Output the (x, y) coordinate of the center of the cell containing the given text.  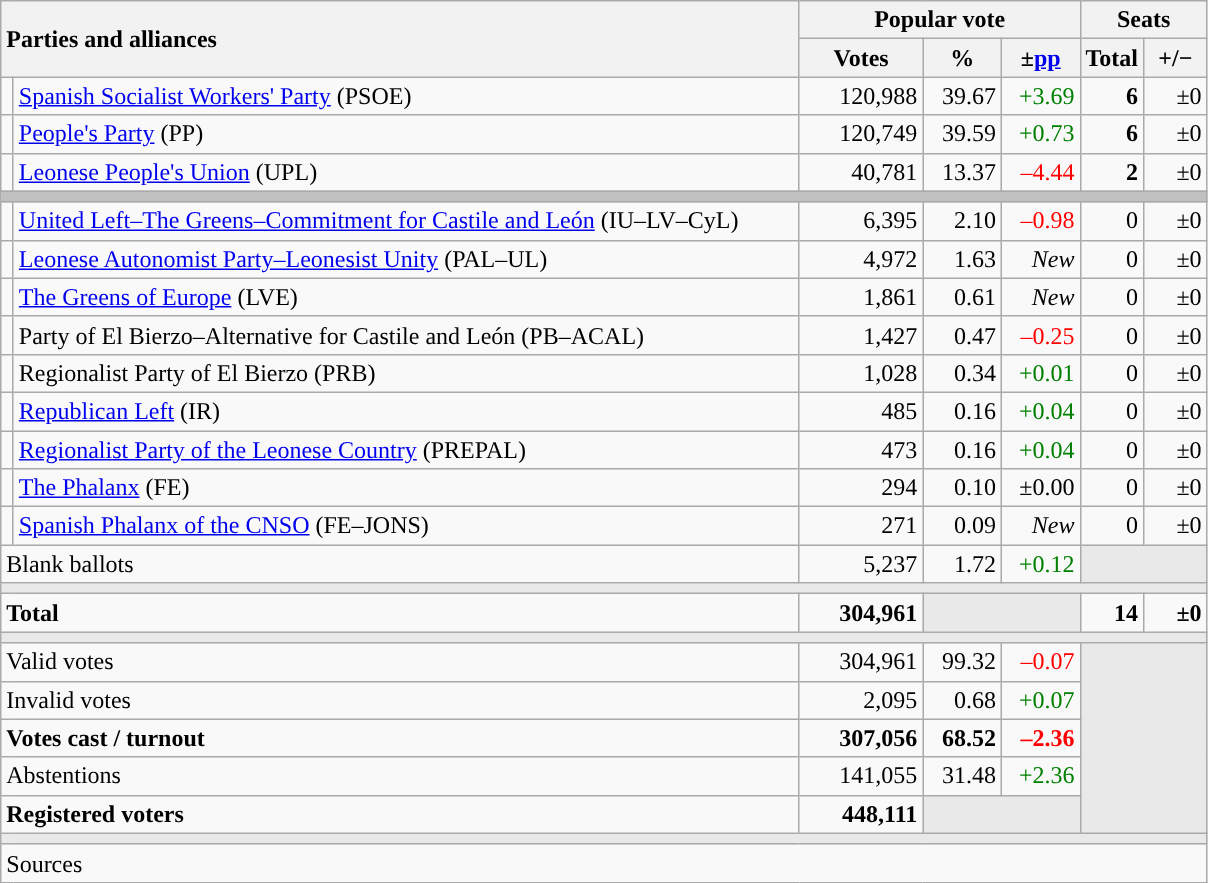
1,028 (861, 373)
Abstentions (400, 776)
Republican Left (IR) (406, 411)
39.59 (962, 134)
14 (1112, 613)
Leonese People's Union (UPL) (406, 172)
Regionalist Party of the Leonese Country (PREPAL) (406, 449)
+3.69 (1040, 96)
Spanish Phalanx of the CNSO (FE–JONS) (406, 526)
68.52 (962, 738)
0.68 (962, 700)
40,781 (861, 172)
Popular vote (940, 20)
5,237 (861, 564)
473 (861, 449)
Registered voters (400, 814)
The Greens of Europe (LVE) (406, 297)
% (962, 58)
Votes cast / turnout (400, 738)
1.72 (962, 564)
39.67 (962, 96)
+0.01 (1040, 373)
1.63 (962, 259)
0.61 (962, 297)
2,095 (861, 700)
Votes (861, 58)
Regionalist Party of El Bierzo (PRB) (406, 373)
271 (861, 526)
+2.36 (1040, 776)
Invalid votes (400, 700)
Blank ballots (400, 564)
Leonese Autonomist Party–Leonesist Unity (PAL–UL) (406, 259)
0.34 (962, 373)
–4.44 (1040, 172)
0.47 (962, 335)
Seats (1144, 20)
Spanish Socialist Workers' Party (PSOE) (406, 96)
4,972 (861, 259)
0.10 (962, 488)
294 (861, 488)
–2.36 (1040, 738)
+0.73 (1040, 134)
1,427 (861, 335)
31.48 (962, 776)
448,111 (861, 814)
6,395 (861, 221)
13.37 (962, 172)
–0.07 (1040, 662)
±pp (1040, 58)
–0.98 (1040, 221)
2 (1112, 172)
99.32 (962, 662)
The Phalanx (FE) (406, 488)
People's Party (PP) (406, 134)
120,988 (861, 96)
Parties and alliances (400, 39)
Party of El Bierzo–Alternative for Castile and León (PB–ACAL) (406, 335)
0.09 (962, 526)
141,055 (861, 776)
Valid votes (400, 662)
–0.25 (1040, 335)
±0.00 (1040, 488)
United Left–The Greens–Commitment for Castile and León (IU–LV–CyL) (406, 221)
+/− (1176, 58)
+0.12 (1040, 564)
485 (861, 411)
+0.07 (1040, 700)
1,861 (861, 297)
120,749 (861, 134)
307,056 (861, 738)
Sources (604, 863)
2.10 (962, 221)
